Determine the (x, y) coordinate at the center of the cell enclosing the given text.  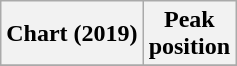
Chart (2019) (72, 34)
Peakposition (189, 34)
